Identify which cell holds the provided text, then report its (x, y) central coordinate. 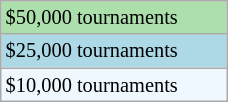
$10,000 tournaments (114, 85)
$50,000 tournaments (114, 17)
$25,000 tournaments (114, 51)
